Search for the cell housing the specified text and yield its (X, Y) center coordinate. 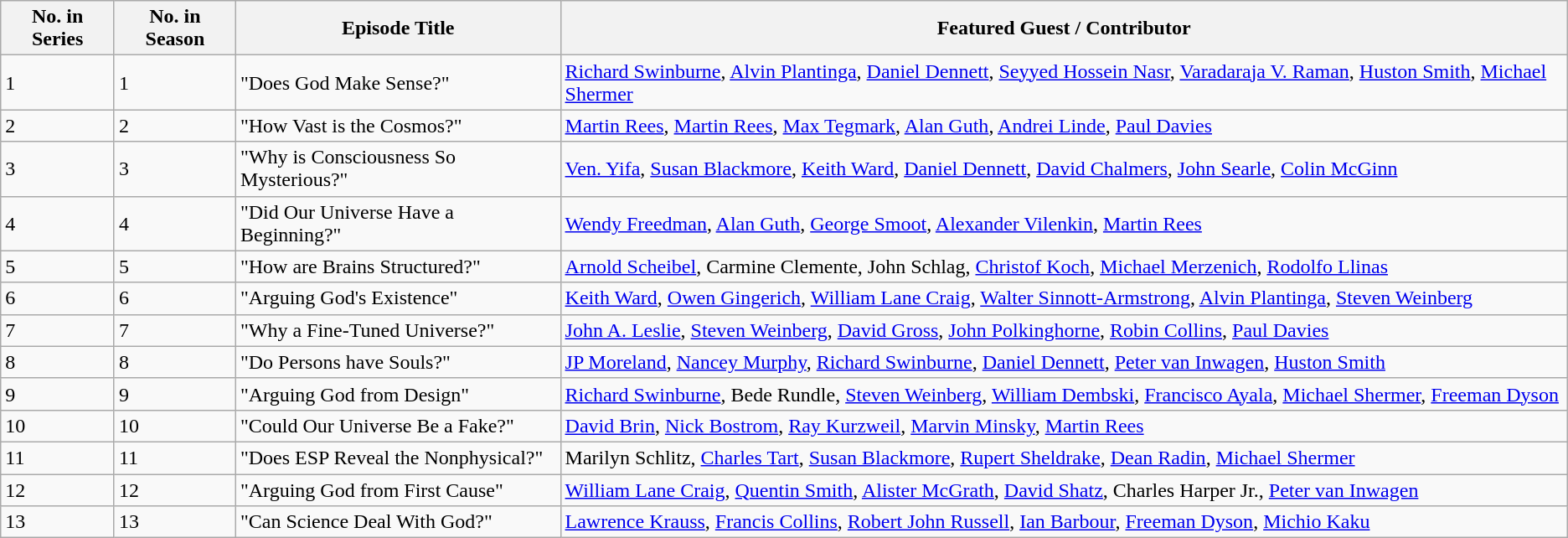
"Could Our Universe Be a Fake?" (398, 426)
"Arguing God from First Cause" (398, 490)
Richard Swinburne, Bede Rundle, Steven Weinberg, William Dembski, Francisco Ayala, Michael Shermer, Freeman Dyson (1064, 394)
JP Moreland, Nancey Murphy, Richard Swinburne, Daniel Dennett, Peter van Inwagen, Huston Smith (1064, 362)
Arnold Scheibel, Carmine Clemente, John Schlag, Christof Koch, Michael Merzenich, Rodolfo Llinas (1064, 266)
"Do Persons have Souls?" (398, 362)
"Arguing God's Existence" (398, 298)
Ven. Yifa, Susan Blackmore, Keith Ward, Daniel Dennett, David Chalmers, John Searle, Colin McGinn (1064, 169)
"How are Brains Structured?" (398, 266)
Lawrence Krauss, Francis Collins, Robert John Russell, Ian Barbour, Freeman Dyson, Michio Kaku (1064, 522)
William Lane Craig, Quentin Smith, Alister McGrath, David Shatz, Charles Harper Jr., Peter van Inwagen (1064, 490)
Marilyn Schlitz, Charles Tart, Susan Blackmore, Rupert Sheldrake, Dean Radin, Michael Shermer (1064, 458)
"How Vast is the Cosmos?" (398, 126)
Featured Guest / Contributor (1064, 28)
"Can Science Deal With God?" (398, 522)
Keith Ward, Owen Gingerich, William Lane Craig, Walter Sinnott-Armstrong, Alvin Plantinga, Steven Weinberg (1064, 298)
No. in Season (174, 28)
Richard Swinburne, Alvin Plantinga, Daniel Dennett, Seyyed Hossein Nasr, Varadaraja V. Raman, Huston Smith, Michael Shermer (1064, 82)
John A. Leslie, Steven Weinberg, David Gross, John Polkinghorne, Robin Collins, Paul Davies (1064, 330)
No. in Series (58, 28)
Episode Title (398, 28)
"Does ESP Reveal the Nonphysical?" (398, 458)
"Arguing God from Design" (398, 394)
Martin Rees, Martin Rees, Max Tegmark, Alan Guth, Andrei Linde, Paul Davies (1064, 126)
"Why a Fine-Tuned Universe?" (398, 330)
"Why is Consciousness So Mysterious?" (398, 169)
"Does God Make Sense?" (398, 82)
David Brin, Nick Bostrom, Ray Kurzweil, Marvin Minsky, Martin Rees (1064, 426)
Wendy Freedman, Alan Guth, George Smoot, Alexander Vilenkin, Martin Rees (1064, 223)
"Did Our Universe Have a Beginning?" (398, 223)
